Capture the cell that displays the provided text and extract its [X, Y] central coordinate. 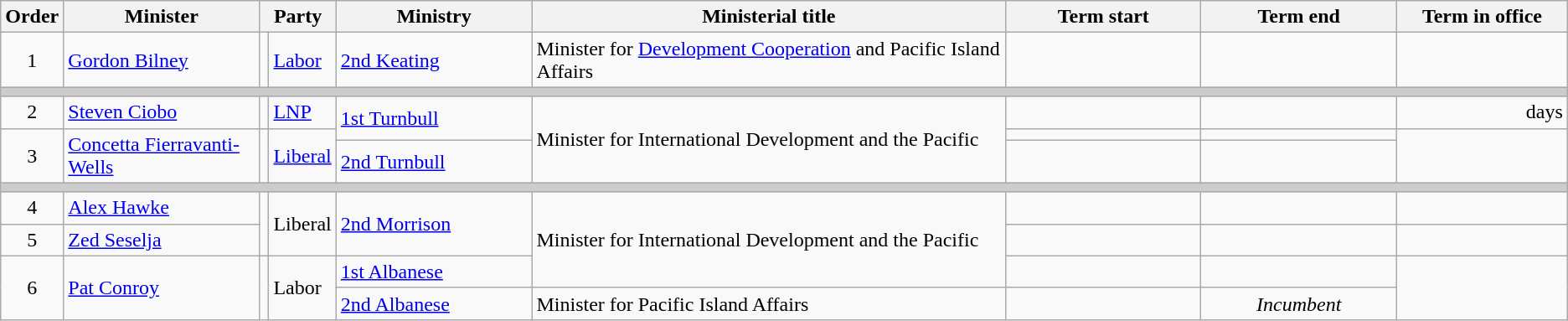
Term end [1299, 17]
2nd Albanese [434, 303]
1st Albanese [434, 272]
Term start [1104, 17]
Alex Hawke [162, 208]
Ministerial title [769, 17]
Party [298, 17]
Order [32, 17]
1 [32, 60]
2nd Turnbull [434, 162]
Ministry [434, 17]
2 [32, 112]
5 [32, 240]
Steven Ciobo [162, 112]
3 [32, 156]
Pat Conroy [162, 287]
Incumbent [1299, 303]
Gordon Bilney [162, 60]
Zed Seselja [162, 240]
Minister [162, 17]
days [1483, 112]
6 [32, 287]
Minister for Development Cooperation and Pacific Island Affairs [769, 60]
4 [32, 208]
Minister for Pacific Island Affairs [769, 303]
2nd Keating [434, 60]
LNP [302, 112]
2nd Morrison [434, 224]
1st Turnbull [434, 119]
Concetta Fierravanti-Wells [162, 156]
Term in office [1483, 17]
